Identify which cell holds the provided text, then report its [X, Y] central coordinate. 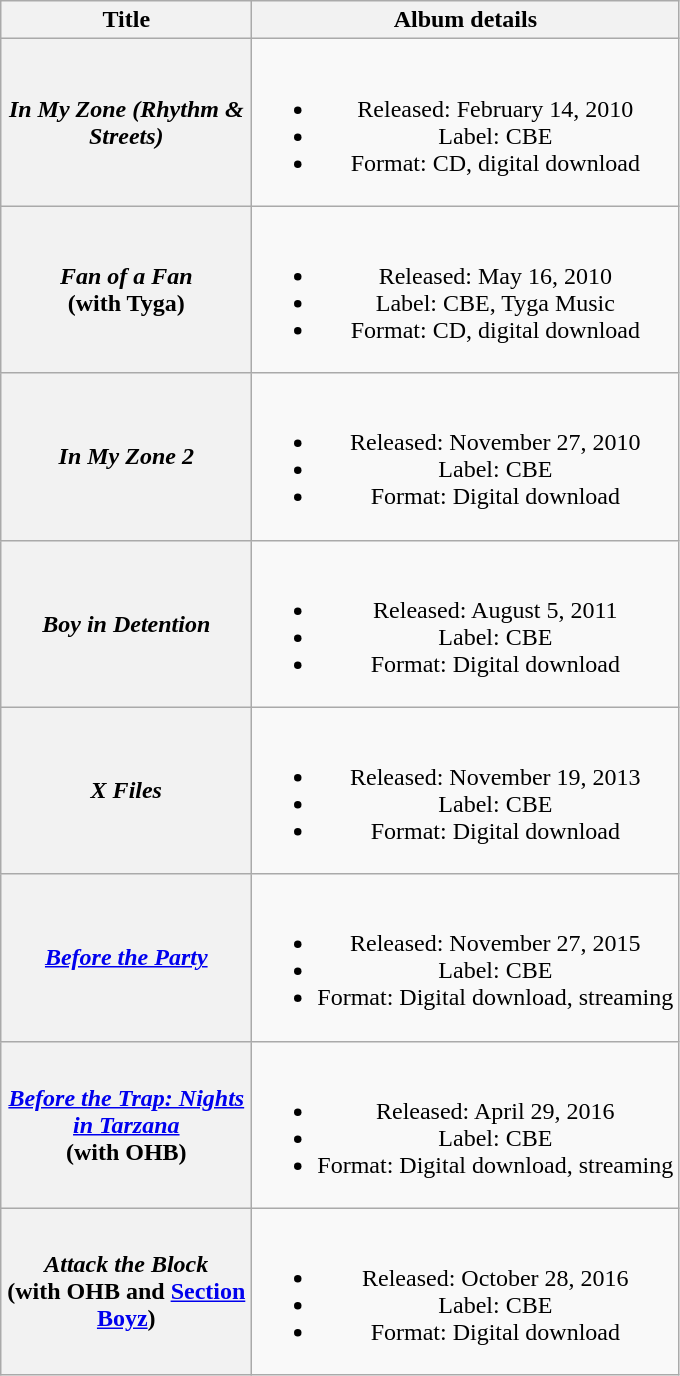
In My Zone 2 [126, 456]
Released: August 5, 2011Label: CBEFormat: Digital download [466, 624]
Title [126, 20]
Released: May 16, 2010Label: CBE, Tyga MusicFormat: CD, digital download [466, 290]
Boy in Detention [126, 624]
Released: October 28, 2016Label: CBEFormat: Digital download [466, 1292]
Released: November 27, 2015Label: CBEFormat: Digital download, streaming [466, 958]
Before the Trap: Nights in Tarzana(with OHB) [126, 1124]
X Files [126, 790]
Released: February 14, 2010Label: CBEFormat: CD, digital download [466, 122]
Before the Party [126, 958]
Released: November 19, 2013Label: CBEFormat: Digital download [466, 790]
Fan of a Fan (with Tyga) [126, 290]
In My Zone (Rhythm & Streets) [126, 122]
Attack the Block (with OHB and Section Boyz) [126, 1292]
Album details [466, 20]
Released: November 27, 2010Label: CBEFormat: Digital download [466, 456]
Released: April 29, 2016Label: CBEFormat: Digital download, streaming [466, 1124]
